Search for the cell housing the specified text and yield its [x, y] center coordinate. 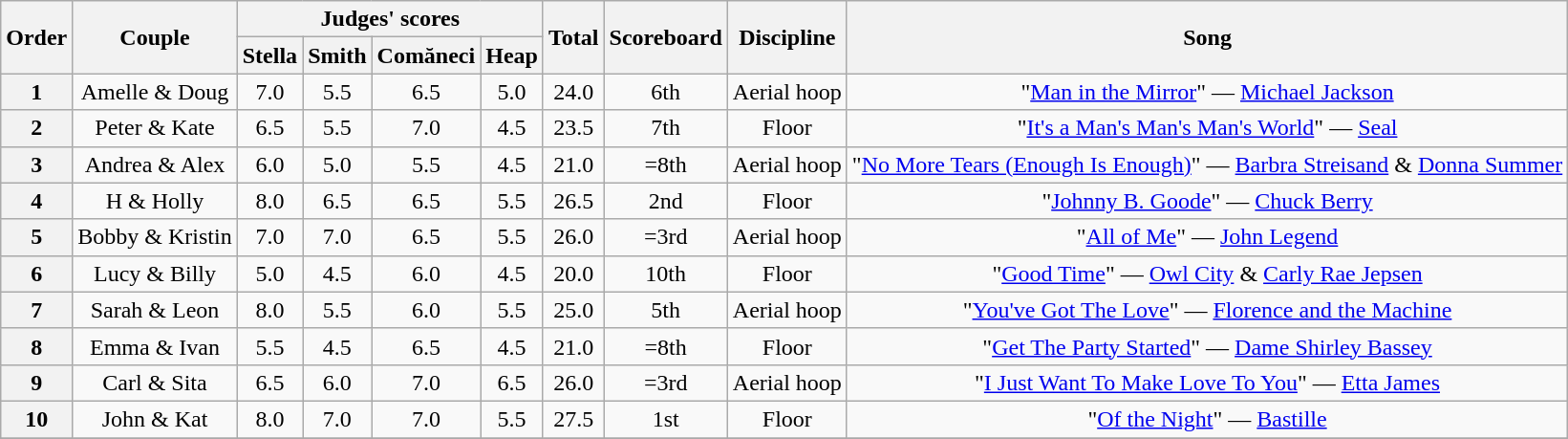
Heap [512, 55]
7th [665, 128]
26.5 [573, 201]
Judges' scores [390, 19]
5 [36, 237]
Amelle & Doug [155, 92]
27.5 [573, 419]
"Man in the Mirror" — Michael Jackson [1207, 92]
"No More Tears (Enough Is Enough)" — Barbra Streisand & Donna Summer [1207, 165]
25.0 [573, 310]
John & Kat [155, 419]
6th [665, 92]
2 [36, 128]
10th [665, 274]
Comăneci [426, 55]
6 [36, 274]
Bobby & Kristin [155, 237]
Song [1207, 37]
Stella [269, 55]
Andrea & Alex [155, 165]
Carl & Sita [155, 383]
9 [36, 383]
Scoreboard [665, 37]
"It's a Man's Man's Man's World" — Seal [1207, 128]
Discipline [787, 37]
Sarah & Leon [155, 310]
Lucy & Billy [155, 274]
4 [36, 201]
7 [36, 310]
1st [665, 419]
"All of Me" — John Legend [1207, 237]
"Get The Party Started" — Dame Shirley Bassey [1207, 346]
"I Just Want To Make Love To You" — Etta James [1207, 383]
3 [36, 165]
10 [36, 419]
Couple [155, 37]
23.5 [573, 128]
20.0 [573, 274]
"Johnny B. Goode" — Chuck Berry [1207, 201]
2nd [665, 201]
Peter & Kate [155, 128]
8 [36, 346]
Smith [337, 55]
"Good Time" — Owl City & Carly Rae Jepsen [1207, 274]
1 [36, 92]
Order [36, 37]
H & Holly [155, 201]
Total [573, 37]
"You've Got The Love" — Florence and the Machine [1207, 310]
5th [665, 310]
Emma & Ivan [155, 346]
24.0 [573, 92]
"Of the Night" — Bastille [1207, 419]
